From the cell containing the given text, extract its center point as (x, y) coordinate. 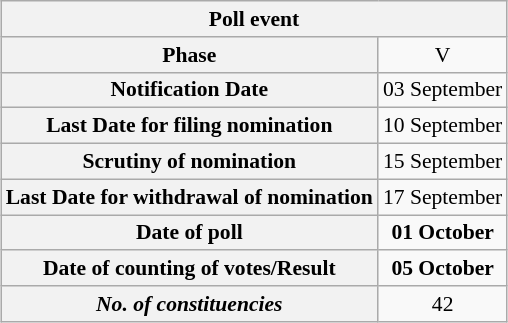
10 September (442, 126)
Scrutiny of nomination (190, 161)
No. of constituencies (190, 304)
01 October (442, 232)
Last Date for filing nomination (190, 126)
15 September (442, 161)
Last Date for withdrawal of nomination (190, 197)
Poll event (254, 19)
42 (442, 304)
05 October (442, 268)
Date of poll (190, 232)
03 September (442, 90)
V (442, 54)
Notification Date (190, 90)
17 September (442, 197)
Phase (190, 54)
Date of counting of votes/Result (190, 268)
